Capture the cell that displays the provided text and extract its (x, y) central coordinate. 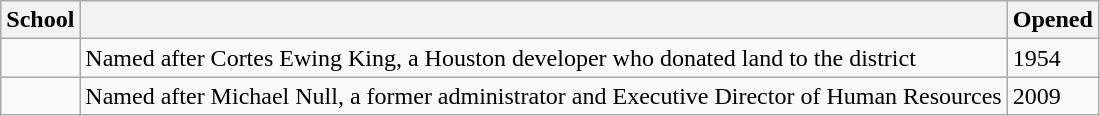
1954 (1052, 58)
School (40, 20)
Named after Cortes Ewing King, a Houston developer who donated land to the district (544, 58)
2009 (1052, 96)
Named after Michael Null, a former administrator and Executive Director of Human Resources (544, 96)
Opened (1052, 20)
